Search for the cell housing the specified text and yield its [X, Y] center coordinate. 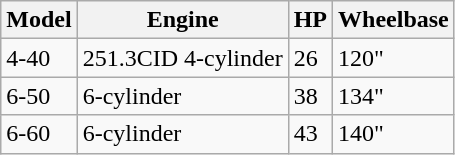
HP [310, 20]
Engine [182, 20]
4-40 [39, 58]
120" [394, 58]
6-60 [39, 134]
38 [310, 96]
134" [394, 96]
Wheelbase [394, 20]
6-50 [39, 96]
26 [310, 58]
140" [394, 134]
Model [39, 20]
43 [310, 134]
251.3CID 4-cylinder [182, 58]
